Provide the (X, Y) coordinate of the cell's center where the given text is located.  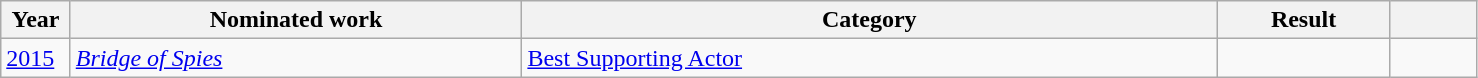
Category (870, 20)
Year (36, 20)
Best Supporting Actor (870, 58)
Result (1304, 20)
Nominated work (296, 20)
Bridge of Spies (296, 58)
2015 (36, 58)
